Locate the cell with the specified text and output its (x, y) center coordinate. 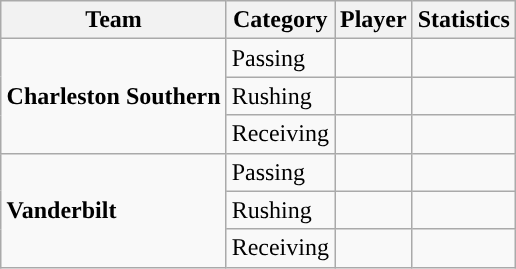
Category (280, 20)
Vanderbilt (114, 210)
Team (114, 20)
Statistics (464, 20)
Charleston Southern (114, 96)
Player (373, 20)
